Scan for the cell matching the given text and deliver its (x, y) coordinate at center. 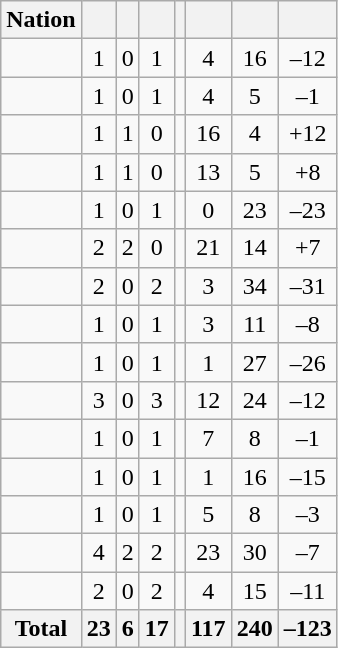
13 (208, 172)
–15 (308, 477)
24 (254, 400)
–23 (308, 210)
11 (254, 324)
+12 (308, 134)
–11 (308, 591)
34 (254, 286)
Nation (41, 20)
Total (41, 629)
21 (208, 248)
117 (208, 629)
30 (254, 553)
14 (254, 248)
–7 (308, 553)
–3 (308, 515)
–8 (308, 324)
+7 (308, 248)
240 (254, 629)
–31 (308, 286)
–26 (308, 362)
15 (254, 591)
12 (208, 400)
27 (254, 362)
6 (128, 629)
17 (156, 629)
+8 (308, 172)
7 (208, 438)
–123 (308, 629)
